Capture the cell that displays the provided text and extract its [x, y] central coordinate. 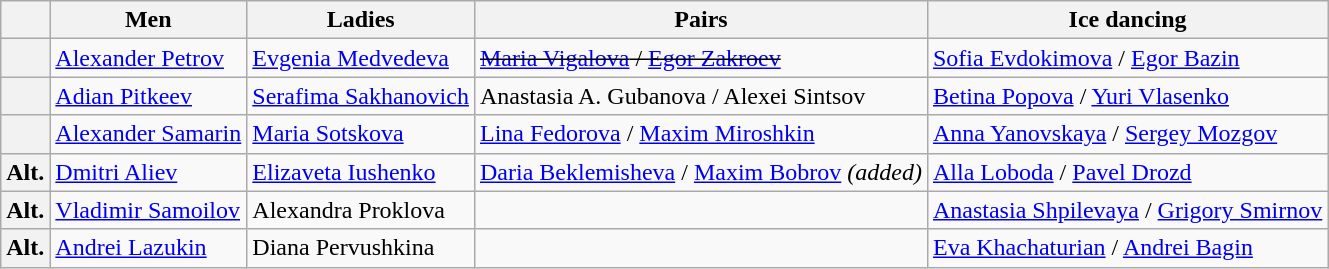
Pairs [700, 20]
Ice dancing [1127, 20]
Sofia Evdokimova / Egor Bazin [1127, 58]
Diana Pervushkina [361, 248]
Andrei Lazukin [148, 248]
Alexander Petrov [148, 58]
Anastasia Shpilevaya / Grigory Smirnov [1127, 210]
Adian Pitkeev [148, 96]
Vladimir Samoilov [148, 210]
Men [148, 20]
Ladies [361, 20]
Maria Sotskova [361, 134]
Alexandra Proklova [361, 210]
Alla Loboda / Pavel Drozd [1127, 172]
Evgenia Medvedeva [361, 58]
Anastasia A. Gubanova / Alexei Sintsov [700, 96]
Lina Fedorova / Maxim Miroshkin [700, 134]
Betina Popova / Yuri Vlasenko [1127, 96]
Eva Khachaturian / Andrei Bagin [1127, 248]
Maria Vigalova / Egor Zakroev [700, 58]
Elizaveta Iushenko [361, 172]
Daria Beklemisheva / Maxim Bobrov (added) [700, 172]
Alexander Samarin [148, 134]
Dmitri Aliev [148, 172]
Serafima Sakhanovich [361, 96]
Anna Yanovskaya / Sergey Mozgov [1127, 134]
